Locate the cell with the specified text and output its (x, y) center coordinate. 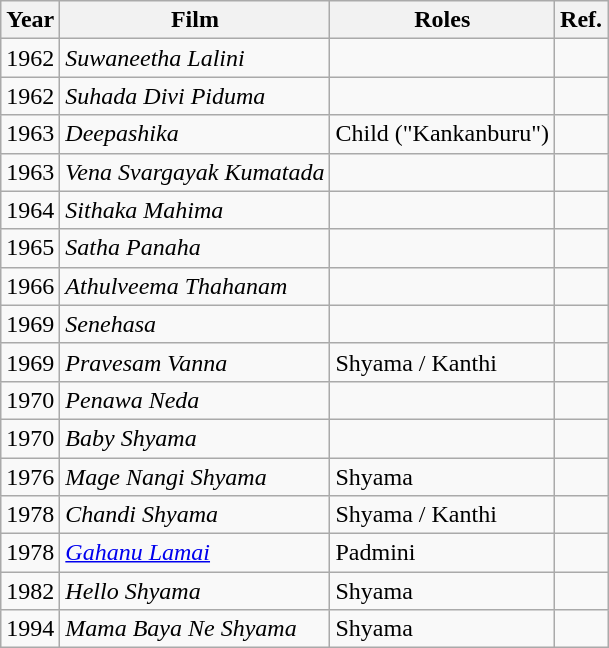
Penawa Neda (195, 400)
1966 (30, 286)
Deepashika (195, 134)
Sithaka Mahima (195, 210)
1965 (30, 248)
Athulveema Thahanam (195, 286)
1982 (30, 591)
Suhada Divi Piduma (195, 96)
Chandi Shyama (195, 515)
1976 (30, 477)
Ref. (582, 20)
Satha Panaha (195, 248)
Year (30, 20)
Baby Shyama (195, 438)
Gahanu Lamai (195, 553)
Vena Svargayak Kumatada (195, 172)
Senehasa (195, 324)
Roles (442, 20)
Film (195, 20)
Padmini (442, 553)
Child ("Kankanburu") (442, 134)
Mage Nangi Shyama (195, 477)
Mama Baya Ne Shyama (195, 629)
Suwaneetha Lalini (195, 58)
Pravesam Vanna (195, 362)
1994 (30, 629)
1964 (30, 210)
Hello Shyama (195, 591)
